Detect which cell encompasses the target text, then output its (x, y) center coordinate. 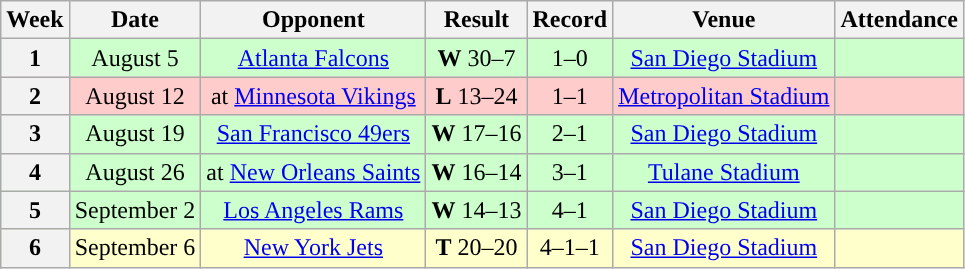
T 20–20 (476, 248)
San Francisco 49ers (314, 134)
3–1 (570, 172)
September 2 (135, 210)
Attendance (899, 20)
6 (35, 248)
at New Orleans Saints (314, 172)
August 5 (135, 58)
W 30–7 (476, 58)
August 26 (135, 172)
Venue (724, 20)
W 17–16 (476, 134)
August 19 (135, 134)
Metropolitan Stadium (724, 96)
Tulane Stadium (724, 172)
New York Jets (314, 248)
at Minnesota Vikings (314, 96)
Record (570, 20)
3 (35, 134)
Result (476, 20)
L 13–24 (476, 96)
4 (35, 172)
W 14–13 (476, 210)
2–1 (570, 134)
1–0 (570, 58)
Week (35, 20)
2 (35, 96)
Los Angeles Rams (314, 210)
Date (135, 20)
1–1 (570, 96)
Atlanta Falcons (314, 58)
W 16–14 (476, 172)
4–1 (570, 210)
4–1–1 (570, 248)
5 (35, 210)
1 (35, 58)
Opponent (314, 20)
September 6 (135, 248)
August 12 (135, 96)
